Provide the (x, y) coordinate of the cell's center where the given text is located.  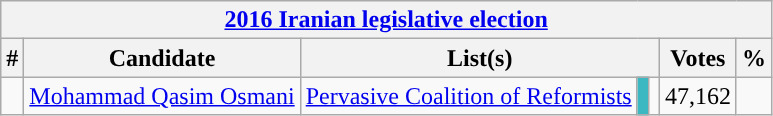
2016 Iranian legislative election (386, 20)
# (12, 58)
List(s) (480, 58)
Mohammad Qasim Osmani (162, 96)
% (754, 58)
Votes (698, 58)
Pervasive Coalition of Reformists (468, 96)
47,162 (698, 96)
Candidate (162, 58)
